Scan for the cell matching the given text and deliver its (X, Y) coordinate at center. 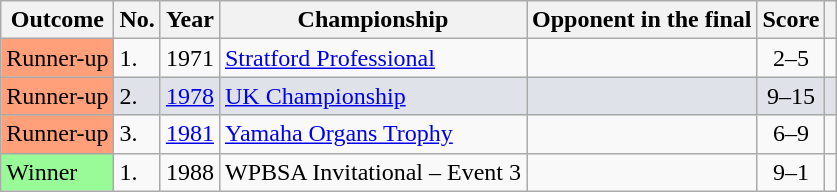
Outcome (58, 20)
2–5 (791, 58)
3. (137, 134)
Winner (58, 172)
9–1 (791, 172)
2. (137, 96)
9–15 (791, 96)
Year (190, 20)
Stratford Professional (372, 58)
6–9 (791, 134)
Championship (372, 20)
Opponent in the final (641, 20)
1971 (190, 58)
Yamaha Organs Trophy (372, 134)
No. (137, 20)
WPBSA Invitational – Event 3 (372, 172)
UK Championship (372, 96)
1981 (190, 134)
1988 (190, 172)
1978 (190, 96)
Score (791, 20)
